Search for the cell housing the specified text and yield its (X, Y) center coordinate. 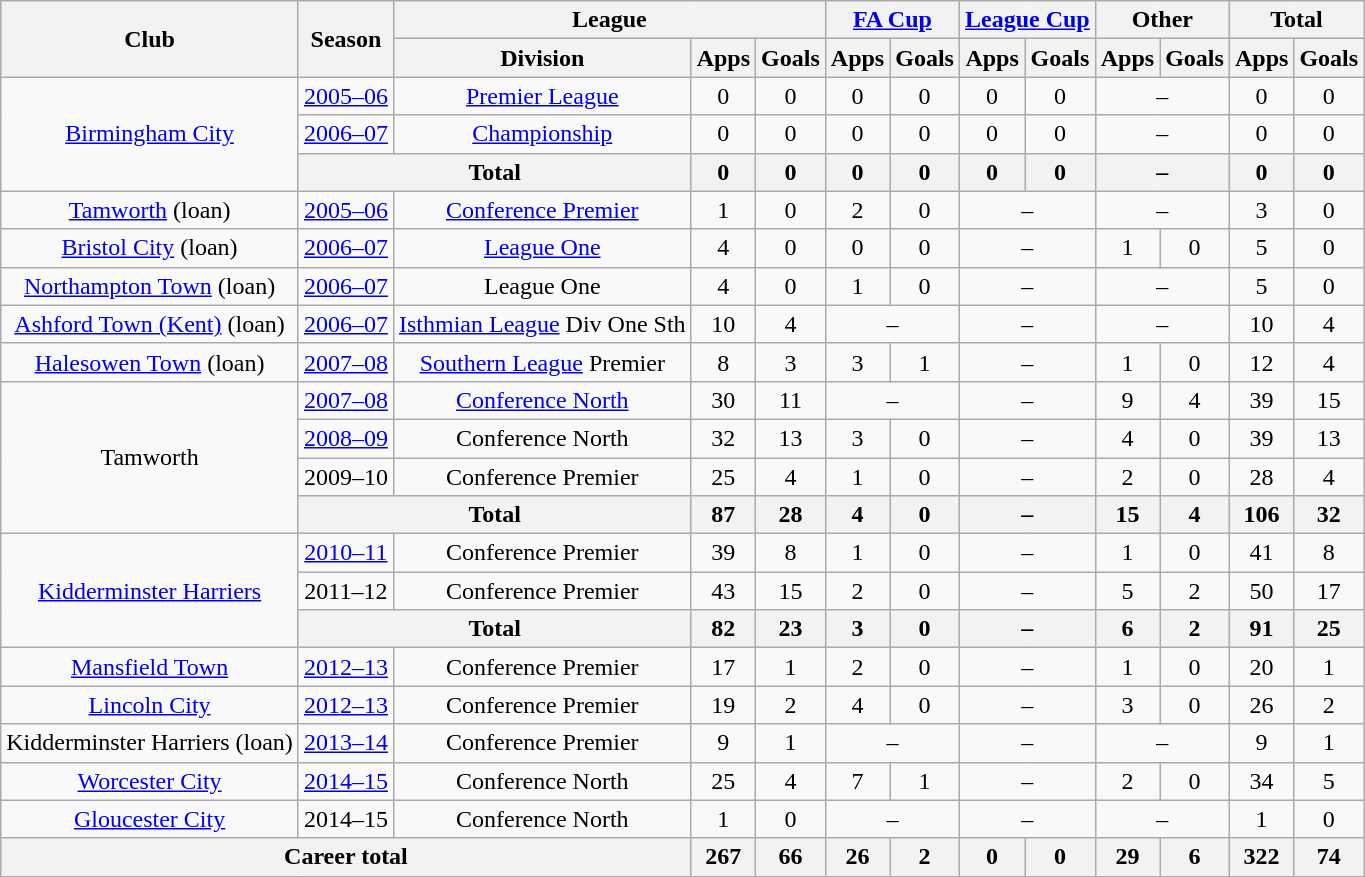
Kidderminster Harriers (150, 591)
2009–10 (346, 477)
Club (150, 39)
2013–14 (346, 743)
87 (723, 515)
2011–12 (346, 591)
Tamworth (loan) (150, 210)
Lincoln City (150, 705)
Northampton Town (loan) (150, 286)
2010–11 (346, 553)
Championship (542, 134)
34 (1261, 781)
Halesowen Town (loan) (150, 362)
50 (1261, 591)
Gloucester City (150, 819)
Mansfield Town (150, 667)
Other (1162, 20)
Bristol City (loan) (150, 248)
11 (791, 400)
Ashford Town (Kent) (loan) (150, 324)
43 (723, 591)
20 (1261, 667)
League Cup (1027, 20)
74 (1329, 857)
66 (791, 857)
106 (1261, 515)
41 (1261, 553)
2008–09 (346, 438)
19 (723, 705)
30 (723, 400)
23 (791, 629)
91 (1261, 629)
Southern League Premier (542, 362)
Career total (346, 857)
7 (857, 781)
Tamworth (150, 457)
82 (723, 629)
Season (346, 39)
322 (1261, 857)
Worcester City (150, 781)
Kidderminster Harriers (loan) (150, 743)
FA Cup (892, 20)
League (609, 20)
Premier League (542, 96)
Birmingham City (150, 134)
12 (1261, 362)
29 (1127, 857)
267 (723, 857)
Isthmian League Div One Sth (542, 324)
Division (542, 58)
